Return [x, y] of the center of cell containing provided text 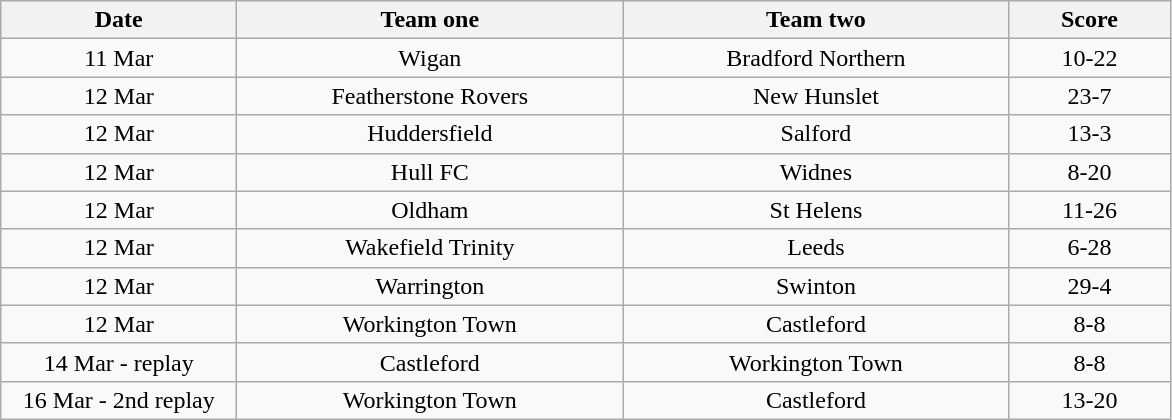
Salford [816, 134]
13-20 [1090, 400]
Score [1090, 20]
New Hunslet [816, 96]
23-7 [1090, 96]
29-4 [1090, 286]
6-28 [1090, 248]
Huddersfield [430, 134]
Leeds [816, 248]
10-22 [1090, 58]
Hull FC [430, 172]
16 Mar - 2nd replay [119, 400]
Warrington [430, 286]
Bradford Northern [816, 58]
Date [119, 20]
Oldham [430, 210]
13-3 [1090, 134]
Widnes [816, 172]
11 Mar [119, 58]
Wigan [430, 58]
Swinton [816, 286]
Featherstone Rovers [430, 96]
Wakefield Trinity [430, 248]
8-20 [1090, 172]
Team two [816, 20]
St Helens [816, 210]
11-26 [1090, 210]
Team one [430, 20]
14 Mar - replay [119, 362]
